Detect which cell encompasses the target text, then output its [X, Y] center coordinate. 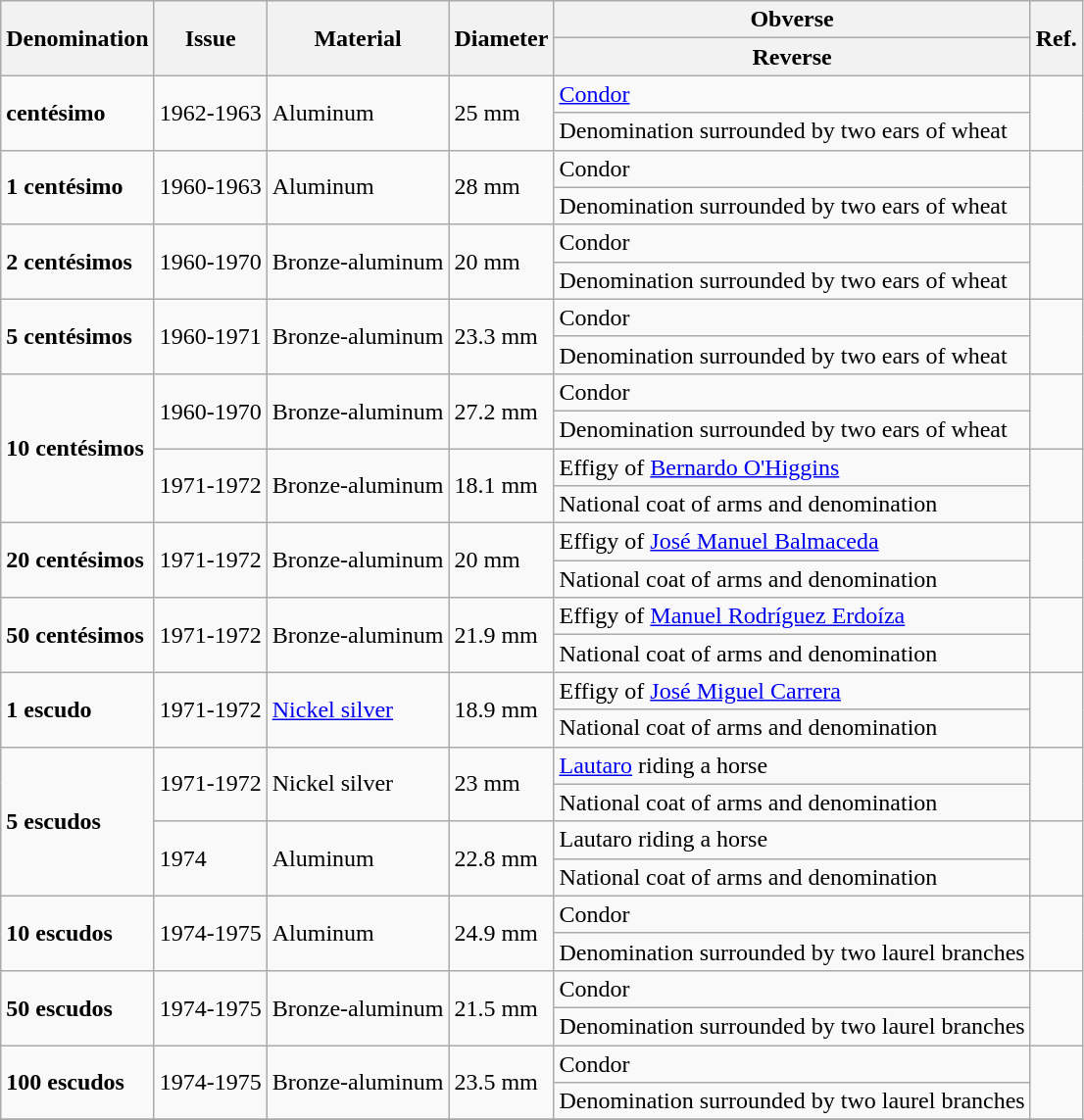
50 escudos [77, 1007]
24.9 mm [502, 933]
Effigy of Bernardo O'Higgins [792, 467]
27.2 mm [502, 411]
Effigy of José Miguel Carrera [792, 691]
21.5 mm [502, 1007]
centésimo [77, 113]
Denomination [77, 38]
23 mm [502, 784]
20 centésimos [77, 560]
100 escudos [77, 1082]
23.5 mm [502, 1082]
23.3 mm [502, 336]
21.9 mm [502, 635]
18.9 mm [502, 709]
Effigy of Manuel Rodríguez Erdoíza [792, 616]
22.8 mm [502, 858]
1960-1971 [210, 336]
1 centésimo [77, 187]
Issue [210, 38]
10 centésimos [77, 448]
28 mm [502, 187]
Obverse [792, 20]
25 mm [502, 113]
5 escudos [77, 821]
Diameter [502, 38]
5 centésimos [77, 336]
18.1 mm [502, 486]
1 escudo [77, 709]
50 centésimos [77, 635]
1974 [210, 858]
Reverse [792, 57]
Ref. [1057, 38]
2 centésimos [77, 262]
Effigy of José Manuel Balmaceda [792, 542]
1960-1963 [210, 187]
10 escudos [77, 933]
1962-1963 [210, 113]
Material [358, 38]
